Scan for the cell matching the given text and deliver its (X, Y) coordinate at center. 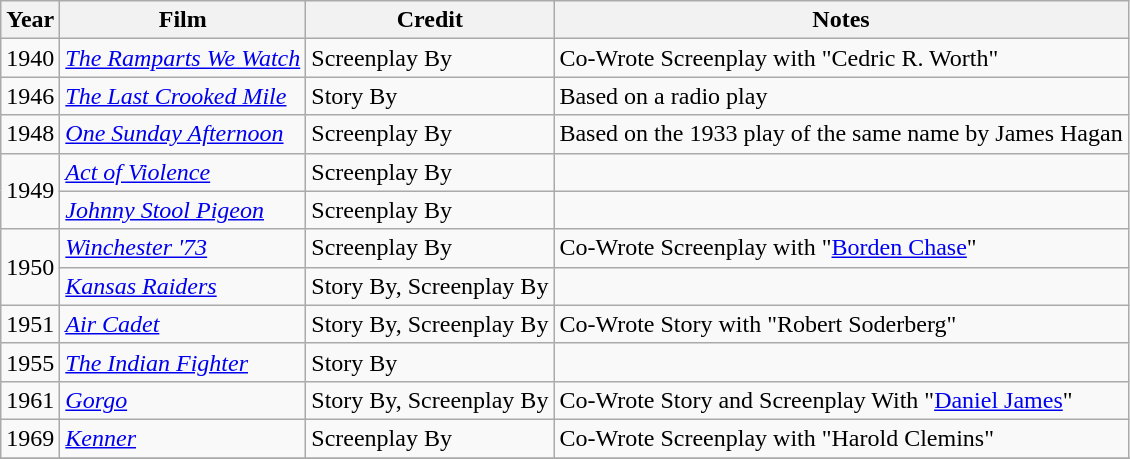
Co-Wrote Screenplay with "Borden Chase" (841, 248)
One Sunday Afternoon (183, 134)
1951 (30, 324)
Co-Wrote Story with "Robert Soderberg" (841, 324)
Act of Violence (183, 172)
1950 (30, 267)
The Indian Fighter (183, 362)
Co-Wrote Screenplay with "Harold Clemins" (841, 438)
Co-Wrote Screenplay with "Cedric R. Worth" (841, 58)
Co-Wrote Story and Screenplay With "Daniel James" (841, 400)
Year (30, 20)
The Ramparts We Watch (183, 58)
Kenner (183, 438)
Based on the 1933 play of the same name by James Hagan (841, 134)
1948 (30, 134)
1946 (30, 96)
Film (183, 20)
1961 (30, 400)
1949 (30, 191)
Air Cadet (183, 324)
Kansas Raiders (183, 286)
1955 (30, 362)
1940 (30, 58)
Gorgo (183, 400)
Winchester '73 (183, 248)
Johnny Stool Pigeon (183, 210)
Notes (841, 20)
Credit (430, 20)
The Last Crooked Mile (183, 96)
1969 (30, 438)
Based on a radio play (841, 96)
